Extract the [x, y] coordinate from the center of the cell holding the provided text.  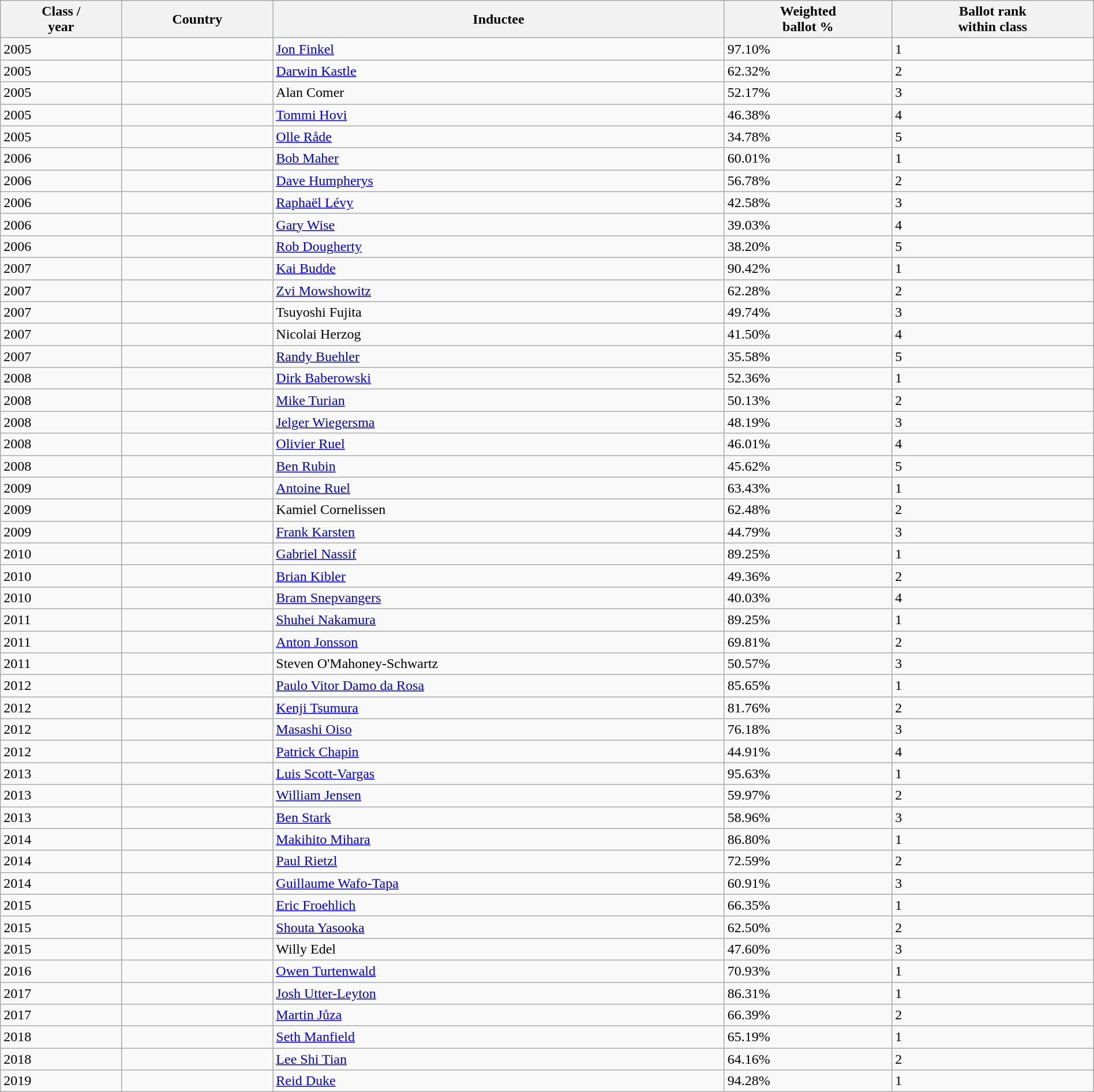
58.96% [808, 817]
2019 [61, 1081]
59.97% [808, 795]
Reid Duke [499, 1081]
52.36% [808, 378]
Owen Turtenwald [499, 971]
50.13% [808, 400]
56.78% [808, 181]
Dave Humpherys [499, 181]
41.50% [808, 335]
Ben Rubin [499, 466]
62.28% [808, 290]
Randy Buehler [499, 357]
Nicolai Herzog [499, 335]
Country [197, 20]
Shuhei Nakamura [499, 620]
Darwin Kastle [499, 71]
81.76% [808, 708]
34.78% [808, 137]
Seth Manfield [499, 1037]
64.16% [808, 1059]
Paulo Vitor Damo da Rosa [499, 686]
Olle Råde [499, 137]
Steven O'Mahoney-Schwartz [499, 664]
50.57% [808, 664]
Mike Turian [499, 400]
Bob Maher [499, 159]
69.81% [808, 642]
49.36% [808, 576]
62.50% [808, 927]
Martin Jůza [499, 1015]
85.65% [808, 686]
76.18% [808, 730]
39.03% [808, 224]
Shouta Yasooka [499, 927]
Gabriel Nassif [499, 554]
65.19% [808, 1037]
Jelger Wiegersma [499, 422]
Class /year [61, 20]
Inductee [499, 20]
2016 [61, 971]
38.20% [808, 246]
86.80% [808, 839]
60.01% [808, 159]
William Jensen [499, 795]
35.58% [808, 357]
Patrick Chapin [499, 752]
44.91% [808, 752]
Olivier Ruel [499, 444]
49.74% [808, 313]
70.93% [808, 971]
Willy Edel [499, 949]
86.31% [808, 993]
Brian Kibler [499, 576]
97.10% [808, 49]
52.17% [808, 93]
Weightedballot % [808, 20]
Josh Utter-Leyton [499, 993]
48.19% [808, 422]
Lee Shi Tian [499, 1059]
Ben Stark [499, 817]
42.58% [808, 202]
Rob Dougherty [499, 246]
72.59% [808, 861]
Eric Froehlich [499, 905]
Kai Budde [499, 268]
46.01% [808, 444]
Tsuyoshi Fujita [499, 313]
Bram Snepvangers [499, 598]
95.63% [808, 774]
Dirk Baberowski [499, 378]
62.48% [808, 510]
Kenji Tsumura [499, 708]
63.43% [808, 488]
Frank Karsten [499, 532]
Ballot rankwithin class [993, 20]
62.32% [808, 71]
46.38% [808, 115]
Masashi Oiso [499, 730]
Tommi Hovi [499, 115]
44.79% [808, 532]
Luis Scott-Vargas [499, 774]
66.39% [808, 1015]
Gary Wise [499, 224]
Alan Comer [499, 93]
Guillaume Wafo-Tapa [499, 883]
Anton Jonsson [499, 642]
Paul Rietzl [499, 861]
Antoine Ruel [499, 488]
60.91% [808, 883]
Kamiel Cornelissen [499, 510]
40.03% [808, 598]
Makihito Mihara [499, 839]
66.35% [808, 905]
Jon Finkel [499, 49]
Raphaël Lévy [499, 202]
Zvi Mowshowitz [499, 290]
45.62% [808, 466]
47.60% [808, 949]
90.42% [808, 268]
94.28% [808, 1081]
